Provide the [X, Y] coordinate of the cell's center where the given text is located.  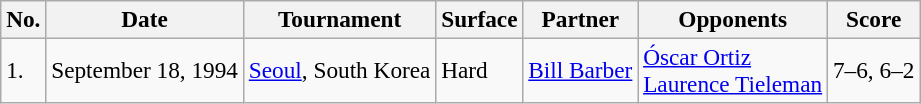
Tournament [339, 19]
7–6, 6–2 [874, 70]
Date [145, 19]
Partner [580, 19]
Opponents [733, 19]
Score [874, 19]
Hard [480, 70]
Bill Barber [580, 70]
September 18, 1994 [145, 70]
No. [24, 19]
Óscar Ortiz Laurence Tieleman [733, 70]
Seoul, South Korea [339, 70]
Surface [480, 19]
1. [24, 70]
